Output the [x, y] coordinate of the center of the cell containing the given text.  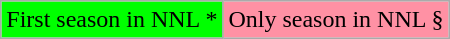
Only season in NNL § [336, 20]
First season in NNL * [112, 20]
